Capture the cell that displays the provided text and extract its [X, Y] central coordinate. 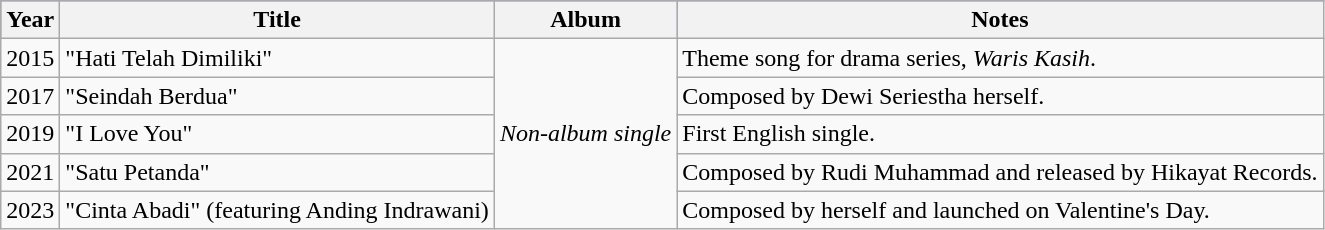
Composed by Rudi Muhammad and released by Hikayat Records. [1000, 172]
Non-album single [585, 134]
Title [278, 20]
Composed by herself and launched on Valentine's Day. [1000, 210]
"Seindah Berdua" [278, 96]
2015 [30, 58]
Composed by Dewi Seriestha herself. [1000, 96]
"Hati Telah Dimiliki" [278, 58]
2023 [30, 210]
2021 [30, 172]
Year [30, 20]
"I Love You" [278, 134]
Notes [1000, 20]
2017 [30, 96]
Album [585, 20]
First English single. [1000, 134]
"Cinta Abadi" (featuring Anding Indrawani) [278, 210]
"Satu Petanda" [278, 172]
Theme song for drama series, Waris Kasih. [1000, 58]
2019 [30, 134]
